For the text-containing cell, return its midpoint in [X, Y] coordinate format. 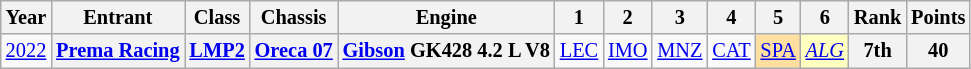
Points [938, 17]
3 [680, 17]
LEC [579, 51]
7th [878, 51]
Oreca 07 [294, 51]
Chassis [294, 17]
2022 [26, 51]
Engine [446, 17]
40 [938, 51]
ALG [825, 51]
5 [778, 17]
IMO [628, 51]
MNZ [680, 51]
Entrant [118, 17]
Rank [878, 17]
SPA [778, 51]
LMP2 [216, 51]
Prema Racing [118, 51]
Year [26, 17]
1 [579, 17]
2 [628, 17]
CAT [731, 51]
4 [731, 17]
Gibson GK428 4.2 L V8 [446, 51]
6 [825, 17]
Class [216, 17]
